Identify which cell holds the provided text, then report its [x, y] central coordinate. 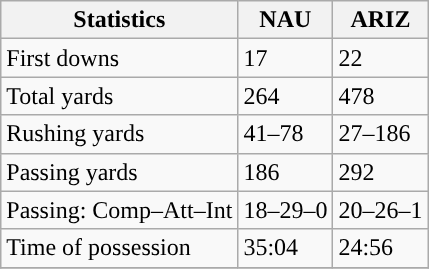
41–78 [286, 134]
292 [380, 172]
Passing: Comp–Att–Int [120, 210]
Passing yards [120, 172]
ARIZ [380, 20]
18–29–0 [286, 210]
20–26–1 [380, 210]
Total yards [120, 96]
186 [286, 172]
22 [380, 58]
27–186 [380, 134]
First downs [120, 58]
Time of possession [120, 248]
24:56 [380, 248]
NAU [286, 20]
Rushing yards [120, 134]
17 [286, 58]
264 [286, 96]
478 [380, 96]
Statistics [120, 20]
35:04 [286, 248]
